Detect which cell encompasses the target text, then output its (x, y) center coordinate. 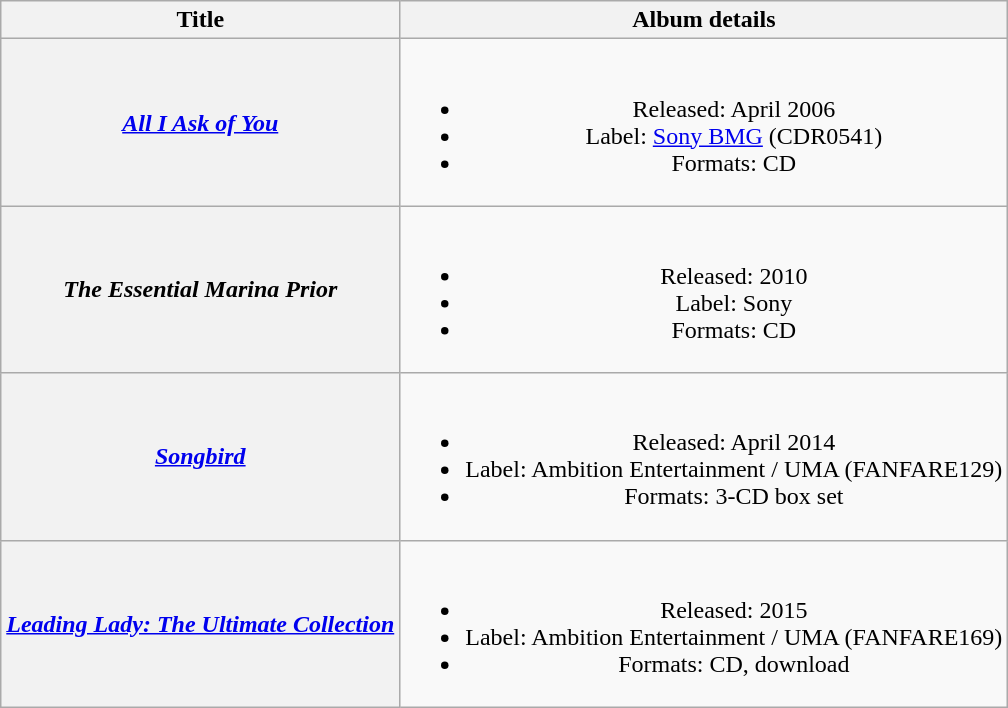
Released: April 2006Label: Sony BMG (CDR0541)Formats: CD (704, 122)
Released: April 2014Label: Ambition Entertainment / UMA (FANFARE129)Formats: 3-CD box set (704, 456)
Title (200, 20)
All I Ask of You (200, 122)
Album details (704, 20)
Released: 2015Label: Ambition Entertainment / UMA (FANFARE169)Formats: CD, download (704, 624)
Songbird (200, 456)
Leading Lady: The Ultimate Collection (200, 624)
Released: 2010Label: SonyFormats: CD (704, 290)
The Essential Marina Prior (200, 290)
